Output the [X, Y] coordinate of the center of the cell containing the given text.  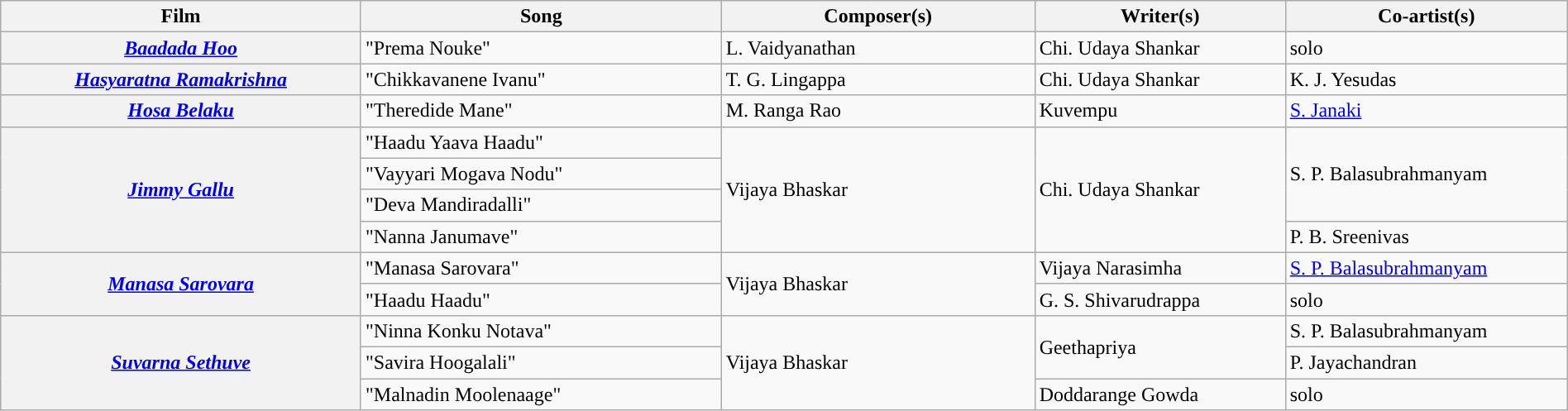
"Chikkavanene Ivanu" [541, 79]
"Haadu Haadu" [541, 299]
"Theredide Mane" [541, 111]
"Vayyari Mogava Nodu" [541, 174]
L. Vaidyanathan [878, 48]
"Deva Mandiradalli" [541, 205]
"Savira Hoogalali" [541, 362]
"Nanna Janumave" [541, 237]
Geethapriya [1159, 346]
Hosa Belaku [181, 111]
P. B. Sreenivas [1426, 237]
Hasyaratna Ramakrishna [181, 79]
K. J. Yesudas [1426, 79]
Vijaya Narasimha [1159, 268]
Kuvempu [1159, 111]
Writer(s) [1159, 17]
"Prema Nouke" [541, 48]
Manasa Sarovara [181, 284]
Film [181, 17]
Composer(s) [878, 17]
Suvarna Sethuve [181, 362]
Jimmy Gallu [181, 189]
Baadada Hoo [181, 48]
M. Ranga Rao [878, 111]
"Haadu Yaava Haadu" [541, 142]
P. Jayachandran [1426, 362]
"Ninna Konku Notava" [541, 331]
S. Janaki [1426, 111]
Song [541, 17]
Co-artist(s) [1426, 17]
Doddarange Gowda [1159, 394]
"Manasa Sarovara" [541, 268]
G. S. Shivarudrappa [1159, 299]
"Malnadin Moolenaage" [541, 394]
T. G. Lingappa [878, 79]
